Pinpoint the cell where the given text exists, returning its [X, Y] midpoint coordinate. 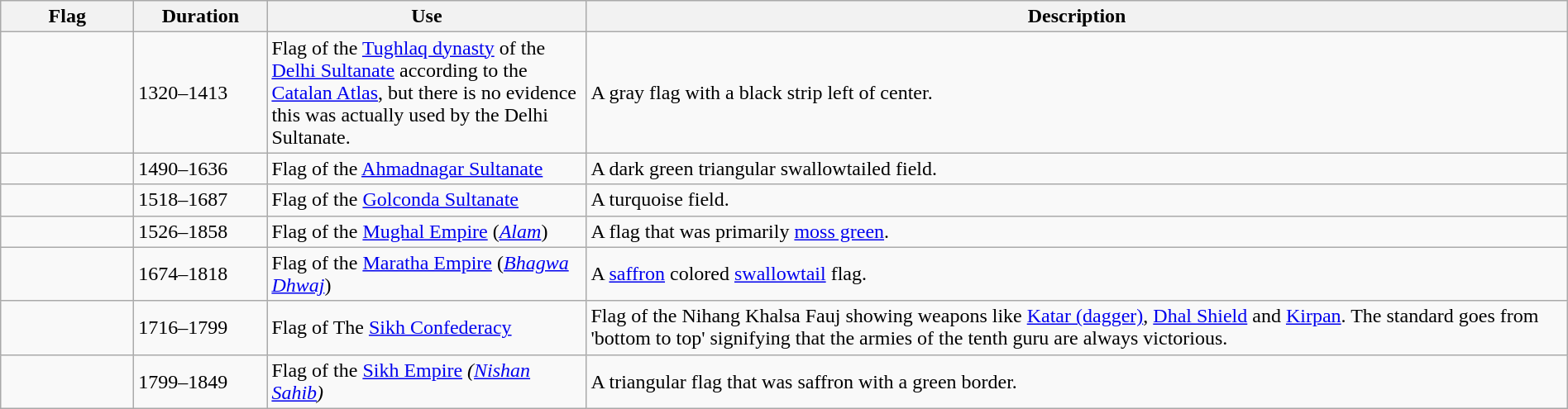
Use [427, 17]
Duration [200, 17]
1320–1413 [200, 93]
A flag that was primarily moss green. [1077, 231]
1490–1636 [200, 169]
Description [1077, 17]
1799–1849 [200, 382]
Flag of the Ahmadnagar Sultanate [427, 169]
Flag of the Maratha Empire (Bhagwa Dhwaj) [427, 274]
Flag of The Sikh Confederacy [427, 327]
1526–1858 [200, 231]
1716–1799 [200, 327]
Flag [68, 17]
A triangular flag that was saffron with a green border. [1077, 382]
Flag of the Sikh Empire (Nishan Sahib) [427, 382]
Flag of the Mughal Empire (Alam) [427, 231]
A gray flag with a black strip left of center. [1077, 93]
1674–1818 [200, 274]
Flag of the Golconda Sultanate [427, 200]
A dark green triangular swallowtailed field. [1077, 169]
A turquoise field. [1077, 200]
A saffron colored swallowtail flag. [1077, 274]
1518–1687 [200, 200]
